Find where the given text appears and provide that cell's center as (X, Y) coordinate. 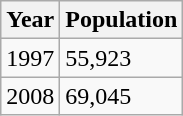
Year (30, 20)
55,923 (122, 58)
69,045 (122, 96)
Population (122, 20)
2008 (30, 96)
1997 (30, 58)
